From the cell containing the given text, extract its center point as (x, y) coordinate. 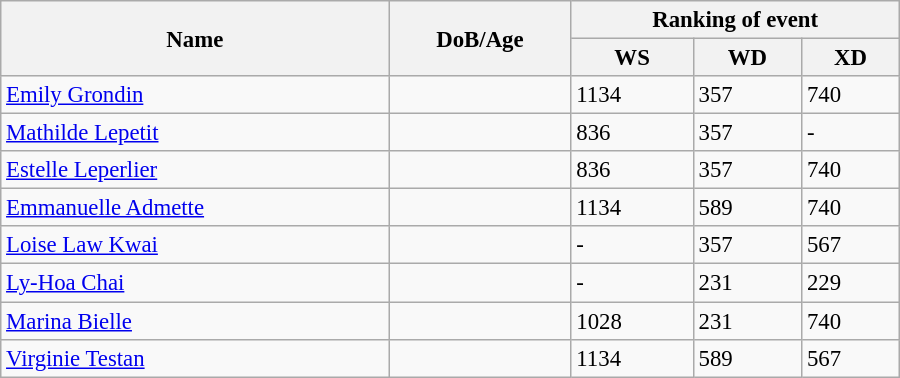
Emmanuelle Admette (195, 208)
Mathilde Lepetit (195, 133)
WS (632, 58)
Name (195, 38)
DoB/Age (480, 38)
1028 (632, 321)
XD (851, 58)
WD (747, 58)
Ly-Hoa Chai (195, 283)
Emily Grondin (195, 95)
Ranking of event (735, 20)
Loise Law Kwai (195, 245)
229 (851, 283)
Marina Bielle (195, 321)
Virginie Testan (195, 358)
Estelle Leperlier (195, 170)
